For the text-containing cell, return its midpoint in (X, Y) coordinate format. 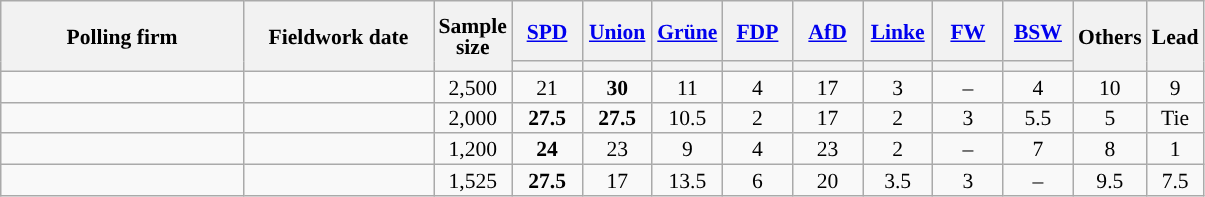
21 (547, 86)
Grüne (687, 31)
20 (827, 180)
1,525 (473, 180)
30 (617, 86)
SPD (547, 31)
Tie (1176, 118)
AfD (827, 31)
Fieldwork date (338, 36)
13.5 (687, 180)
24 (547, 150)
10 (1110, 86)
Others (1110, 36)
7.5 (1176, 180)
Union (617, 31)
Lead (1176, 36)
11 (687, 86)
3.5 (898, 180)
2,000 (473, 118)
5.5 (1038, 118)
FDP (757, 31)
7 (1038, 150)
6 (757, 180)
1 (1176, 150)
9.5 (1110, 180)
Linke (898, 31)
FW (968, 31)
Polling firm (122, 36)
2,500 (473, 86)
BSW (1038, 31)
10.5 (687, 118)
5 (1110, 118)
1,200 (473, 150)
8 (1110, 150)
Samplesize (473, 36)
